Locate the cell with the specified text and output its [x, y] center coordinate. 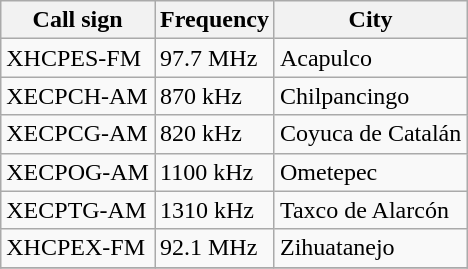
Taxco de Alarcón [370, 210]
City [370, 20]
XECPCH-AM [78, 96]
XHCPEX-FM [78, 248]
XECPOG-AM [78, 172]
Acapulco [370, 58]
Zihuatanejo [370, 248]
1310 kHz [214, 210]
Chilpancingo [370, 96]
97.7 MHz [214, 58]
820 kHz [214, 134]
92.1 MHz [214, 248]
XECPCG-AM [78, 134]
Ometepec [370, 172]
Call sign [78, 20]
Frequency [214, 20]
Coyuca de Catalán [370, 134]
1100 kHz [214, 172]
870 kHz [214, 96]
XECPTG-AM [78, 210]
XHCPES-FM [78, 58]
